Capture the cell that displays the provided text and extract its [X, Y] central coordinate. 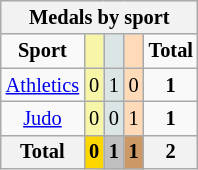
Athletics [42, 85]
Judo [42, 118]
Sport [42, 51]
Medals by sport [100, 17]
2 [171, 152]
